From the cell containing the given text, extract its center point as (x, y) coordinate. 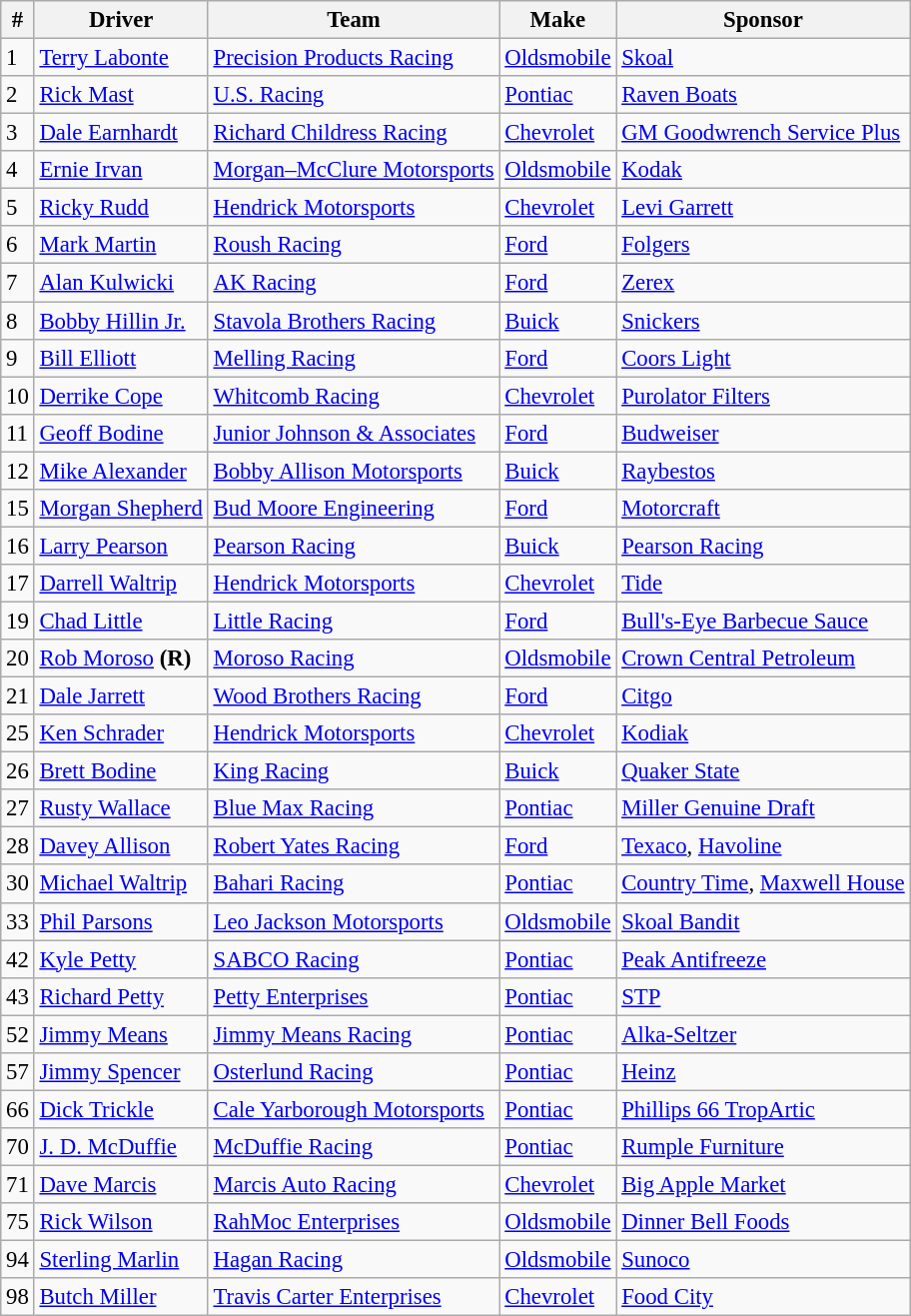
70 (18, 1147)
Whitcomb Racing (354, 396)
Tide (763, 584)
42 (18, 959)
Budweiser (763, 433)
Raven Boats (763, 95)
Mark Martin (121, 245)
Darrell Waltrip (121, 584)
17 (18, 584)
Rick Wilson (121, 1222)
12 (18, 471)
SABCO Racing (354, 959)
Country Time, Maxwell House (763, 884)
16 (18, 546)
Junior Johnson & Associates (354, 433)
52 (18, 1034)
Make (557, 20)
9 (18, 358)
Alka-Seltzer (763, 1034)
Phillips 66 TropArtic (763, 1109)
Michael Waltrip (121, 884)
Marcis Auto Racing (354, 1184)
19 (18, 621)
Blue Max Racing (354, 808)
Kyle Petty (121, 959)
Bahari Racing (354, 884)
Richard Petty (121, 996)
Skoal Bandit (763, 921)
5 (18, 208)
Butch Miller (121, 1297)
Purolator Filters (763, 396)
Crown Central Petroleum (763, 658)
STP (763, 996)
Kodak (763, 170)
AK Racing (354, 283)
Motorcraft (763, 509)
Morgan–McClure Motorsports (354, 170)
11 (18, 433)
Travis Carter Enterprises (354, 1297)
Rumple Furniture (763, 1147)
Cale Yarborough Motorsports (354, 1109)
Heinz (763, 1072)
Big Apple Market (763, 1184)
Sunoco (763, 1260)
Dale Jarrett (121, 696)
Coors Light (763, 358)
Mike Alexander (121, 471)
57 (18, 1072)
McDuffie Racing (354, 1147)
Larry Pearson (121, 546)
Stavola Brothers Racing (354, 321)
Wood Brothers Racing (354, 696)
Leo Jackson Motorsports (354, 921)
25 (18, 733)
Levi Garrett (763, 208)
1 (18, 58)
Dick Trickle (121, 1109)
10 (18, 396)
28 (18, 846)
Robert Yates Racing (354, 846)
75 (18, 1222)
Little Racing (354, 621)
King Racing (354, 771)
Dinner Bell Foods (763, 1222)
Driver (121, 20)
Rusty Wallace (121, 808)
# (18, 20)
98 (18, 1297)
Bobby Allison Motorsports (354, 471)
Dave Marcis (121, 1184)
Miller Genuine Draft (763, 808)
Kodiak (763, 733)
Jimmy Means Racing (354, 1034)
Folgers (763, 245)
Richard Childress Racing (354, 133)
Food City (763, 1297)
Snickers (763, 321)
Sponsor (763, 20)
Alan Kulwicki (121, 283)
Team (354, 20)
J. D. McDuffie (121, 1147)
15 (18, 509)
Rick Mast (121, 95)
Bill Elliott (121, 358)
30 (18, 884)
Osterlund Racing (354, 1072)
Precision Products Racing (354, 58)
20 (18, 658)
Hagan Racing (354, 1260)
Brett Bodine (121, 771)
Petty Enterprises (354, 996)
Citgo (763, 696)
Skoal (763, 58)
Dale Earnhardt (121, 133)
Raybestos (763, 471)
Geoff Bodine (121, 433)
Texaco, Havoline (763, 846)
21 (18, 696)
94 (18, 1260)
3 (18, 133)
Ernie Irvan (121, 170)
8 (18, 321)
Bud Moore Engineering (354, 509)
Peak Antifreeze (763, 959)
66 (18, 1109)
Jimmy Means (121, 1034)
Terry Labonte (121, 58)
Rob Moroso (R) (121, 658)
4 (18, 170)
Roush Racing (354, 245)
27 (18, 808)
Morgan Shepherd (121, 509)
71 (18, 1184)
6 (18, 245)
Ken Schrader (121, 733)
Quaker State (763, 771)
Bull's-Eye Barbecue Sauce (763, 621)
U.S. Racing (354, 95)
Jimmy Spencer (121, 1072)
43 (18, 996)
Melling Racing (354, 358)
Ricky Rudd (121, 208)
Sterling Marlin (121, 1260)
Bobby Hillin Jr. (121, 321)
Zerex (763, 283)
GM Goodwrench Service Plus (763, 133)
26 (18, 771)
RahMoc Enterprises (354, 1222)
Chad Little (121, 621)
Phil Parsons (121, 921)
7 (18, 283)
Derrike Cope (121, 396)
2 (18, 95)
33 (18, 921)
Moroso Racing (354, 658)
Davey Allison (121, 846)
